Detect which cell encompasses the target text, then output its [X, Y] center coordinate. 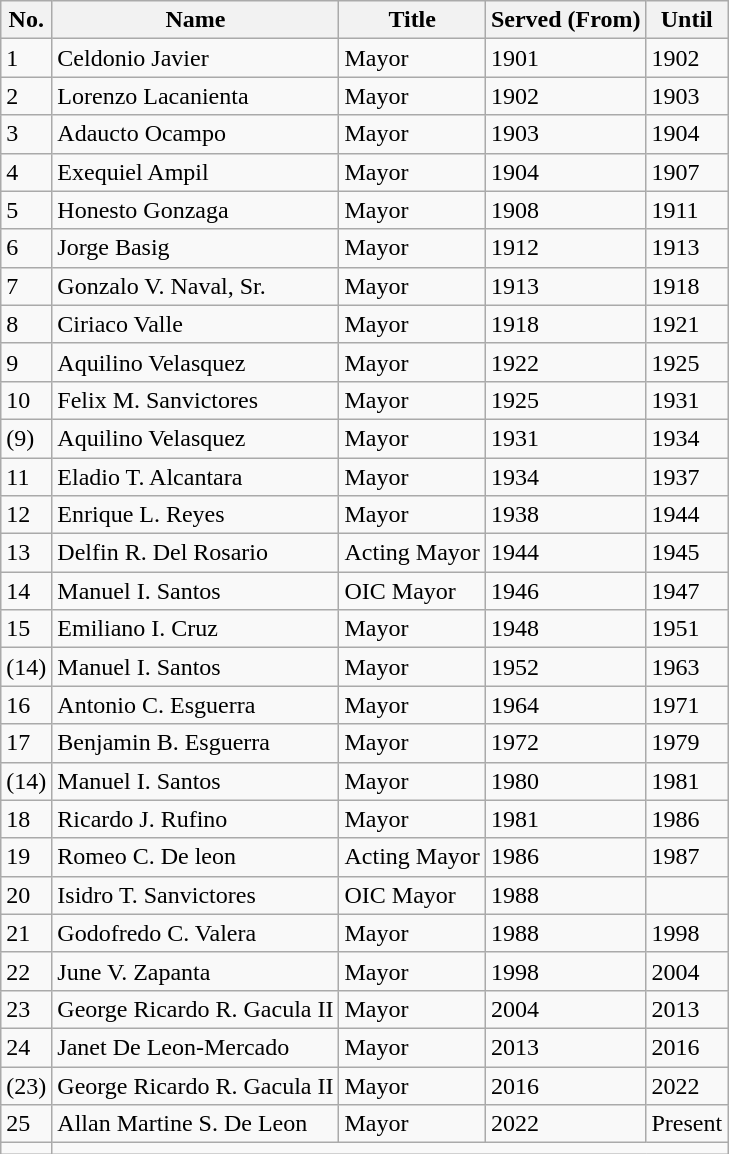
19 [26, 857]
Enrique L. Reyes [196, 515]
1937 [687, 477]
17 [26, 743]
Allan Martine S. De Leon [196, 1124]
1 [26, 58]
1971 [687, 705]
1980 [566, 781]
18 [26, 819]
23 [26, 1009]
1987 [687, 857]
6 [26, 248]
Title [412, 20]
Adaucto Ocampo [196, 134]
Lorenzo Lacanienta [196, 96]
1945 [687, 553]
Gonzalo V. Naval, Sr. [196, 286]
Jorge Basig [196, 248]
1901 [566, 58]
1948 [566, 629]
22 [26, 971]
Janet De Leon-Mercado [196, 1047]
1952 [566, 667]
25 [26, 1124]
2 [26, 96]
June V. Zapanta [196, 971]
Exequiel Ampil [196, 172]
9 [26, 362]
11 [26, 477]
Present [687, 1124]
(23) [26, 1085]
1921 [687, 324]
1963 [687, 667]
1907 [687, 172]
Served (From) [566, 20]
1912 [566, 248]
1922 [566, 362]
Romeo C. De leon [196, 857]
24 [26, 1047]
7 [26, 286]
20 [26, 895]
1951 [687, 629]
Honesto Gonzaga [196, 210]
Ricardo J. Rufino [196, 819]
Benjamin B. Esguerra [196, 743]
Eladio T. Alcantara [196, 477]
No. [26, 20]
1979 [687, 743]
1972 [566, 743]
Felix M. Sanvictores [196, 400]
Delfin R. Del Rosario [196, 553]
5 [26, 210]
Celdonio Javier [196, 58]
1908 [566, 210]
Isidro T. Sanvictores [196, 895]
21 [26, 933]
16 [26, 705]
8 [26, 324]
Godofredo C. Valera [196, 933]
1946 [566, 591]
1938 [566, 515]
4 [26, 172]
1911 [687, 210]
10 [26, 400]
1964 [566, 705]
Emiliano I. Cruz [196, 629]
3 [26, 134]
Ciriaco Valle [196, 324]
1947 [687, 591]
14 [26, 591]
12 [26, 515]
15 [26, 629]
(9) [26, 438]
13 [26, 553]
Name [196, 20]
Until [687, 20]
Antonio C. Esguerra [196, 705]
